Extract the (X, Y) coordinate from the center of the cell holding the provided text.  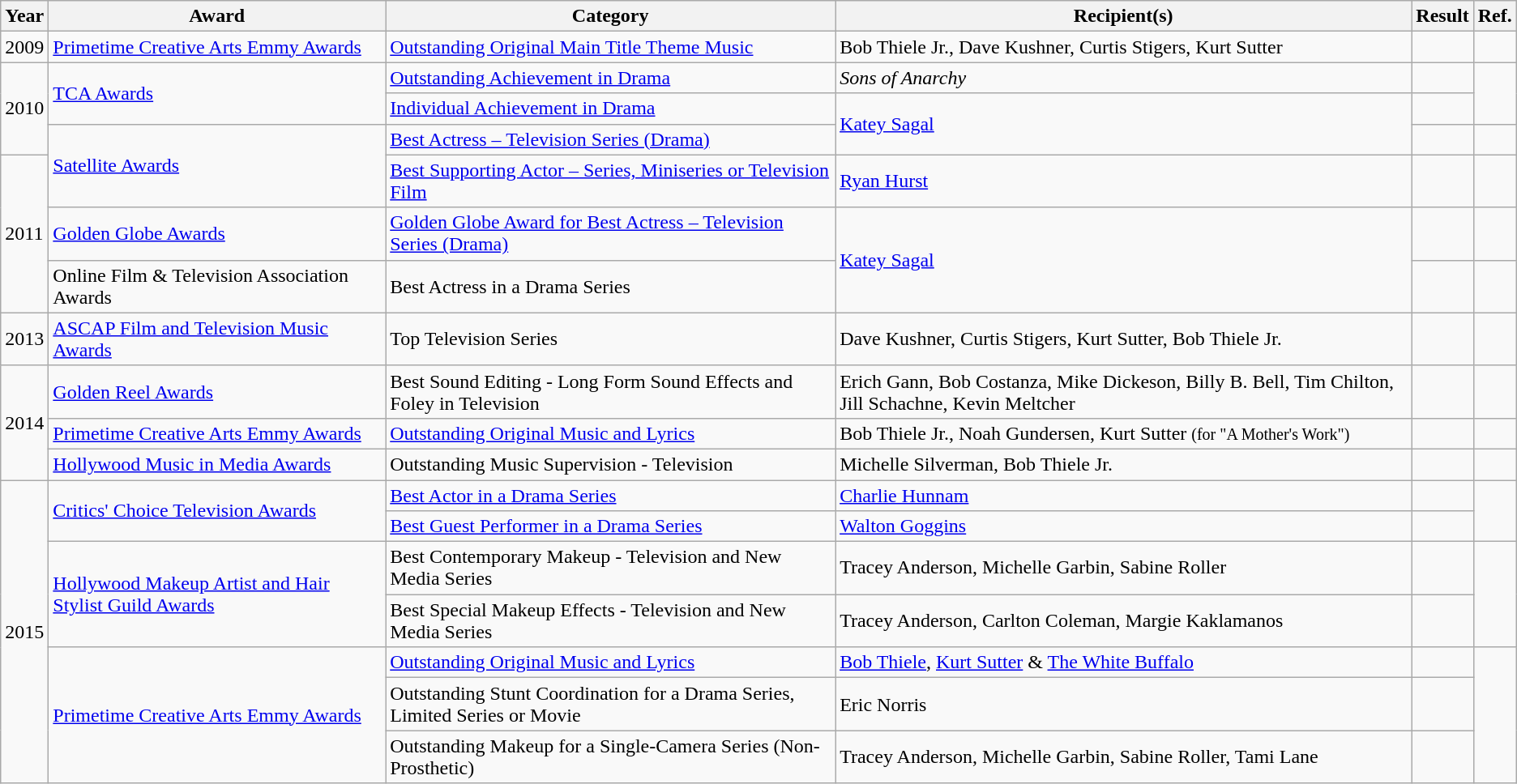
Ryan Hurst (1123, 181)
2010 (24, 109)
Best Supporting Actor – Series, Miniseries or Television Film (611, 181)
Erich Gann, Bob Costanza, Mike Dickeson, Billy B. Bell, Tim Chilton, Jill Schachne, Kevin Meltcher (1123, 392)
Year (24, 16)
Hollywood Makeup Artist and Hair Stylist Guild Awards (217, 594)
TCA Awards (217, 93)
Walton Goggins (1123, 526)
Tracey Anderson, Michelle Garbin, Sabine Roller, Tami Lane (1123, 756)
Best Sound Editing - Long Form Sound Effects and Foley in Television (611, 392)
Tracey Anderson, Michelle Garbin, Sabine Roller (1123, 569)
Golden Globe Awards (217, 233)
Online Film & Television Association Awards (217, 287)
Best Actress in a Drama Series (611, 287)
Satellite Awards (217, 165)
Hollywood Music in Media Awards (217, 464)
Best Contemporary Makeup - Television and New Media Series (611, 569)
Top Television Series (611, 339)
2011 (24, 233)
Best Special Makeup Effects - Television and New Media Series (611, 620)
Individual Achievement in Drama (611, 109)
Best Guest Performer in a Drama Series (611, 526)
Outstanding Achievement in Drama (611, 78)
Best Actress – Television Series (Drama) (611, 139)
Bob Thiele Jr., Dave Kushner, Curtis Stigers, Kurt Sutter (1123, 47)
Award (217, 16)
Michelle Silverman, Bob Thiele Jr. (1123, 464)
Bob Thiele Jr., Noah Gundersen, Kurt Sutter (for "A Mother's Work") (1123, 433)
ASCAP Film and Television Music Awards (217, 339)
Outstanding Original Main Title Theme Music (611, 47)
Critics' Choice Television Awards (217, 510)
Golden Reel Awards (217, 392)
Charlie Hunnam (1123, 495)
Category (611, 16)
Outstanding Music Supervision - Television (611, 464)
Outstanding Stunt Coordination for a Drama Series, Limited Series or Movie (611, 705)
Best Actor in a Drama Series (611, 495)
Golden Globe Award for Best Actress – Television Series (Drama) (611, 233)
Bob Thiele, Kurt Sutter & The White Buffalo (1123, 663)
Sons of Anarchy (1123, 78)
Dave Kushner, Curtis Stigers, Kurt Sutter, Bob Thiele Jr. (1123, 339)
Outstanding Makeup for a Single-Camera Series (Non-Prosthetic) (611, 756)
2009 (24, 47)
2013 (24, 339)
Tracey Anderson, Carlton Coleman, Margie Kaklamanos (1123, 620)
Result (1442, 16)
Ref. (1494, 16)
2014 (24, 423)
Eric Norris (1123, 705)
Recipient(s) (1123, 16)
2015 (24, 631)
